Locate the cell with the specified text and output its (X, Y) center coordinate. 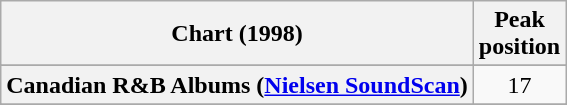
Chart (1998) (238, 34)
Peakposition (519, 34)
17 (519, 85)
Canadian R&B Albums (Nielsen SoundScan) (238, 85)
